Pinpoint the cell where the given text exists, returning its [X, Y] midpoint coordinate. 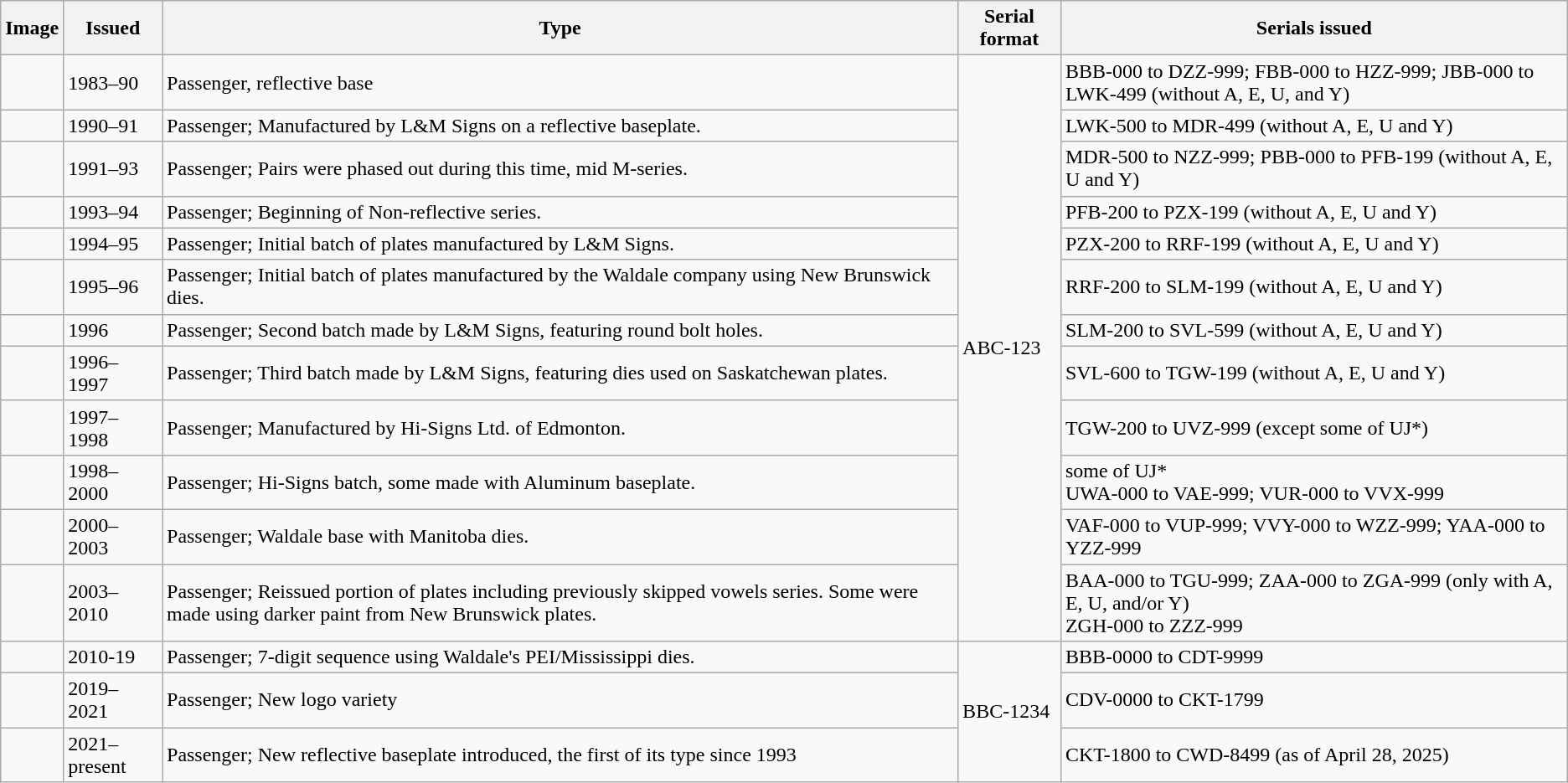
SLM-200 to SVL-599 (without A, E, U and Y) [1313, 330]
Image [32, 28]
CDV-0000 to CKT-1799 [1313, 700]
MDR-500 to NZZ-999; PBB-000 to PFB-199 (without A, E, U and Y) [1313, 169]
TGW-200 to UVZ-999 (except some of UJ*) [1313, 427]
2019–2021 [113, 700]
2000–2003 [113, 536]
1998–2000 [113, 482]
1997–1998 [113, 427]
Passenger, reflective base [560, 82]
Passenger; Manufactured by L&M Signs on a reflective baseplate. [560, 126]
BBB-000 to DZZ-999; FBB-000 to HZZ-999; JBB-000 to LWK-499 (without A, E, U, and Y) [1313, 82]
Serials issued [1313, 28]
1994–95 [113, 244]
Passenger; Reissued portion of plates including previously skipped vowels series. Some were made using darker paint from New Brunswick plates. [560, 603]
PZX-200 to RRF-199 (without A, E, U and Y) [1313, 244]
Type [560, 28]
Passenger; Beginning of Non-reflective series. [560, 212]
CKT-1800 to CWD-8499 (as of April 28, 2025) [1313, 755]
RRF-200 to SLM-199 (without A, E, U and Y) [1313, 286]
VAF-000 to VUP-999; VVY-000 to WZZ-999; YAA-000 to YZZ-999 [1313, 536]
Passenger; Manufactured by Hi-Signs Ltd. of Edmonton. [560, 427]
1996–1997 [113, 373]
Passenger; New reflective baseplate introduced, the first of its type since 1993 [560, 755]
BBC-1234 [1010, 712]
1990–91 [113, 126]
Passenger; New logo variety [560, 700]
Passenger; 7-digit sequence using Waldale's PEI/Mississippi dies. [560, 657]
Passenger; Waldale base with Manitoba dies. [560, 536]
1983–90 [113, 82]
BAA-000 to TGU-999; ZAA-000 to ZGA-999 (only with A, E, U, and/or Y)ZGH-000 to ZZZ-999 [1313, 603]
PFB-200 to PZX-199 (without A, E, U and Y) [1313, 212]
LWK-500 to MDR-499 (without A, E, U and Y) [1313, 126]
some of UJ*UWA-000 to VAE-999; VUR-000 to VVX-999 [1313, 482]
Passenger; Third batch made by L&M Signs, featuring dies used on Saskatchewan plates. [560, 373]
Passenger; Initial batch of plates manufactured by L&M Signs. [560, 244]
2010-19 [113, 657]
Passenger; Second batch made by L&M Signs, featuring round bolt holes. [560, 330]
ABC-123 [1010, 348]
Passenger; Hi-Signs batch, some made with Aluminum baseplate. [560, 482]
Passenger; Initial batch of plates manufactured by the Waldale company using New Brunswick dies. [560, 286]
Serial format [1010, 28]
SVL-600 to TGW-199 (without A, E, U and Y) [1313, 373]
2003–2010 [113, 603]
1996 [113, 330]
1995–96 [113, 286]
Issued [113, 28]
2021–present [113, 755]
1991–93 [113, 169]
BBB-0000 to CDT-9999 [1313, 657]
1993–94 [113, 212]
Passenger; Pairs were phased out during this time, mid M-series. [560, 169]
